Pinpoint the cell where the given text exists, returning its (x, y) midpoint coordinate. 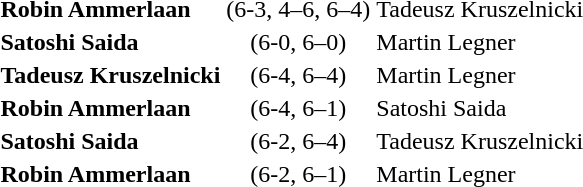
(6-0, 6–0) (298, 42)
(6-4, 6–1) (298, 108)
(6-2, 6–4) (298, 141)
(6-4, 6–4) (298, 75)
